From the cell containing the given text, extract its center point as (x, y) coordinate. 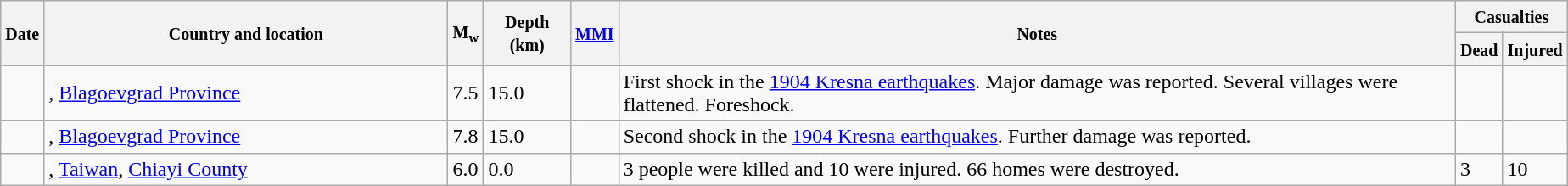
Injured (1535, 49)
7.8 (466, 137)
10 (1535, 169)
Mw (466, 33)
3 (1479, 169)
Country and location (246, 33)
Notes (1037, 33)
Casualties (1511, 17)
3 people were killed and 10 were injured. 66 homes were destroyed. (1037, 169)
Date (22, 33)
6.0 (466, 169)
First shock in the 1904 Kresna earthquakes. Major damage was reported. Several villages were flattened. Foreshock. (1037, 93)
MMI (596, 33)
7.5 (466, 93)
Dead (1479, 49)
Second shock in the 1904 Kresna earthquakes. Further damage was reported. (1037, 137)
, Taiwan, Chiayi County (246, 169)
0.0 (528, 169)
Depth (km) (528, 33)
